Identify which cell holds the provided text, then report its [X, Y] central coordinate. 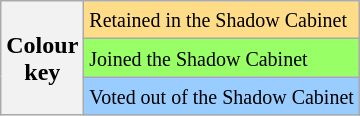
Retained in the Shadow Cabinet [222, 20]
Joined the Shadow Cabinet [222, 58]
Colourkey [42, 58]
Voted out of the Shadow Cabinet [222, 96]
